Return (X, Y) of the center of cell containing provided text 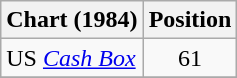
US Cash Box (72, 58)
Position (190, 20)
Chart (1984) (72, 20)
61 (190, 58)
